Find where the given text appears and provide that cell's center as (X, Y) coordinate. 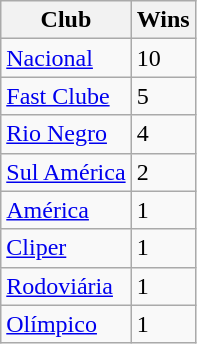
Cliper (66, 248)
2 (163, 172)
Nacional (66, 58)
Rodoviária (66, 286)
Rio Negro (66, 134)
5 (163, 96)
Wins (163, 20)
América (66, 210)
Sul América (66, 172)
Olímpico (66, 324)
10 (163, 58)
4 (163, 134)
Fast Clube (66, 96)
Club (66, 20)
